Capture the cell that displays the provided text and extract its [x, y] central coordinate. 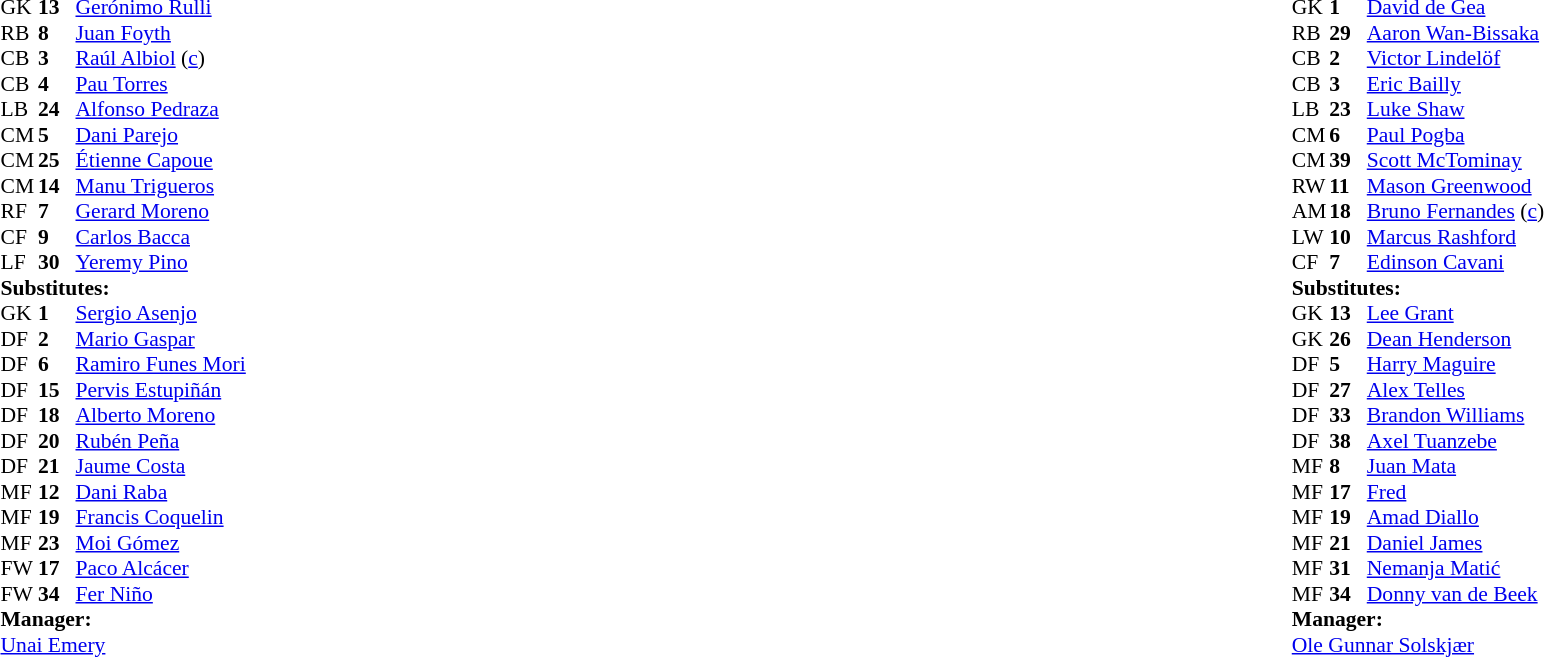
Victor Lindelöf [1456, 59]
Paul Pogba [1456, 135]
Marcus Rashford [1456, 237]
39 [1348, 161]
Lee Grant [1456, 313]
Amad Diallo [1456, 517]
RW [1311, 186]
Dani Parejo [161, 135]
12 [57, 492]
Alex Telles [1456, 390]
AM [1311, 211]
26 [1348, 339]
Harry Maguire [1456, 365]
Donny van de Beek [1456, 594]
25 [57, 161]
Juan Mata [1456, 467]
Daniel James [1456, 543]
Carlos Bacca [161, 237]
38 [1348, 441]
Yeremy Pino [161, 263]
Juan Foyth [161, 33]
Rubén Peña [161, 441]
29 [1348, 33]
4 [57, 84]
Pervis Estupiñán [161, 390]
Francis Coquelin [161, 517]
RF [19, 211]
31 [1348, 569]
Brandon Williams [1456, 415]
Fer Niño [161, 594]
Alfonso Pedraza [161, 109]
Fred [1456, 492]
Luke Shaw [1456, 109]
11 [1348, 186]
Eric Bailly [1456, 84]
9 [57, 237]
Nemanja Matić [1456, 569]
33 [1348, 415]
10 [1348, 237]
Mario Gaspar [161, 339]
Sergio Asenjo [161, 313]
Ramiro Funes Mori [161, 365]
Aaron Wan-Bissaka [1456, 33]
20 [57, 441]
Étienne Capoue [161, 161]
Dean Henderson [1456, 339]
Mason Greenwood [1456, 186]
14 [57, 186]
Paco Alcácer [161, 569]
Edinson Cavani [1456, 263]
Manu Trigueros [161, 186]
Alberto Moreno [161, 415]
Pau Torres [161, 84]
LF [19, 263]
Axel Tuanzebe [1456, 441]
Raúl Albiol (c) [161, 59]
24 [57, 109]
Gerard Moreno [161, 211]
Moi Gómez [161, 543]
Jaume Costa [161, 467]
13 [1348, 313]
15 [57, 390]
30 [57, 263]
Scott McTominay [1456, 161]
Dani Raba [161, 492]
LW [1311, 237]
Bruno Fernandes (c) [1456, 211]
1 [57, 313]
27 [1348, 390]
